Capture the cell that displays the provided text and extract its (x, y) central coordinate. 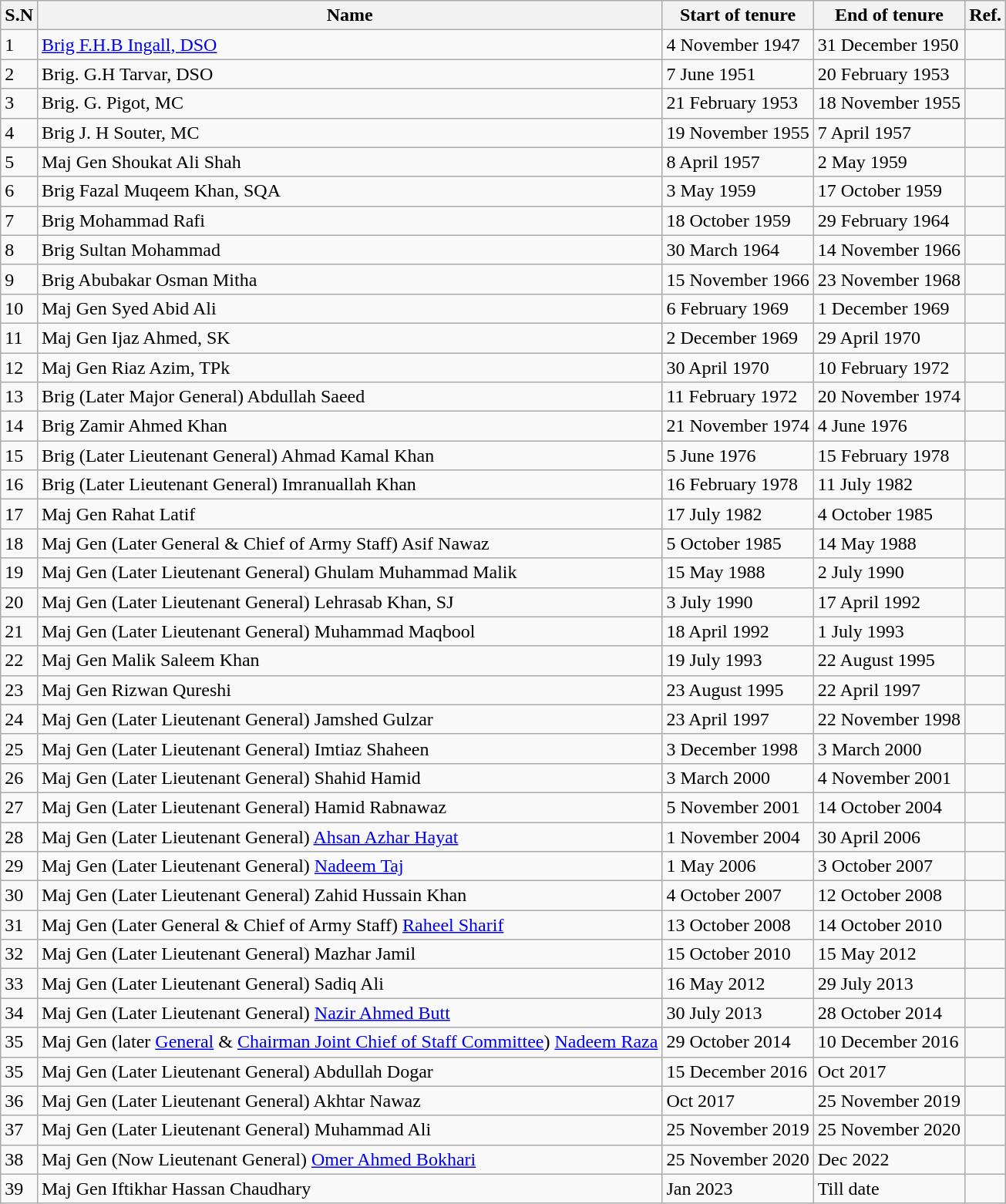
Maj Gen (Later Lieutenant General) Abdullah Dogar (349, 1071)
Maj Gen (Later Lieutenant General) Shahid Hamid (349, 778)
17 October 1959 (889, 191)
Start of tenure (738, 15)
15 February 1978 (889, 456)
36 (19, 1101)
4 (19, 133)
3 (19, 103)
4 June 1976 (889, 426)
15 October 2010 (738, 954)
Maj Gen Rizwan Qureshi (349, 690)
21 November 1974 (738, 426)
4 October 1985 (889, 514)
Maj Gen Malik Saleem Khan (349, 661)
Maj Gen (Later Lieutenant General) Muhammad Ali (349, 1130)
Maj Gen (Later Lieutenant General) Mazhar Jamil (349, 954)
21 February 1953 (738, 103)
Brig F.H.B Ingall, DSO (349, 45)
Maj Gen Syed Abid Ali (349, 308)
14 (19, 426)
Maj Gen Riaz Azim, TPk (349, 368)
Brig (Later Lieutenant General) Imranuallah Khan (349, 485)
Maj Gen (Now Lieutenant General) Omer Ahmed Bokhari (349, 1159)
Maj Gen Rahat Latif (349, 514)
29 October 2014 (738, 1042)
22 April 1997 (889, 690)
7 June 1951 (738, 74)
4 October 2007 (738, 896)
Maj Gen Shoukat Ali Shah (349, 162)
29 July 2013 (889, 984)
16 May 2012 (738, 984)
Maj Gen (Later Lieutenant General) Sadiq Ali (349, 984)
31 December 1950 (889, 45)
4 November 2001 (889, 778)
23 August 1995 (738, 690)
29 February 1964 (889, 220)
3 May 1959 (738, 191)
2 December 1969 (738, 338)
2 (19, 74)
20 November 1974 (889, 397)
Maj Gen (Later Lieutenant General) Imtiaz Shaheen (349, 748)
Brig Fazal Muqeem Khan, SQA (349, 191)
Brig Mohammad Rafi (349, 220)
30 (19, 896)
24 (19, 719)
Jan 2023 (738, 1189)
28 October 2014 (889, 1013)
37 (19, 1130)
32 (19, 954)
Brig Abubakar Osman Mitha (349, 279)
15 May 2012 (889, 954)
Ref. (985, 15)
1 December 1969 (889, 308)
1 November 2004 (738, 836)
Till date (889, 1189)
Maj Gen (Later Lieutenant General) Muhammad Maqbool (349, 631)
14 May 1988 (889, 543)
21 (19, 631)
3 December 1998 (738, 748)
38 (19, 1159)
19 (19, 573)
30 July 2013 (738, 1013)
Brig (Later Lieutenant General) Ahmad Kamal Khan (349, 456)
16 (19, 485)
12 (19, 368)
16 February 1978 (738, 485)
Maj Gen (Later General & Chief of Army Staff) Raheel Sharif (349, 925)
7 (19, 220)
22 November 1998 (889, 719)
Maj Gen (Later Lieutenant General) Hamid Rabnawaz (349, 807)
34 (19, 1013)
13 (19, 397)
14 October 2004 (889, 807)
22 (19, 661)
15 November 1966 (738, 279)
30 April 2006 (889, 836)
19 November 1955 (738, 133)
25 (19, 748)
5 November 2001 (738, 807)
39 (19, 1189)
2 July 1990 (889, 573)
1 (19, 45)
17 April 1992 (889, 602)
15 December 2016 (738, 1071)
Maj Gen (Later Lieutenant General) Nadeem Taj (349, 866)
23 (19, 690)
Maj Gen (later General & Chairman Joint Chief of Staff Committee) Nadeem Raza (349, 1042)
20 (19, 602)
13 October 2008 (738, 925)
Brig (Later Major General) Abdullah Saeed (349, 397)
18 October 1959 (738, 220)
11 February 1972 (738, 397)
3 July 1990 (738, 602)
17 July 1982 (738, 514)
S.N (19, 15)
Name (349, 15)
14 October 2010 (889, 925)
20 February 1953 (889, 74)
11 July 1982 (889, 485)
10 February 1972 (889, 368)
Maj Gen (Later Lieutenant General) Ghulam Muhammad Malik (349, 573)
2 May 1959 (889, 162)
23 April 1997 (738, 719)
Maj Gen Iftikhar Hassan Chaudhary (349, 1189)
18 (19, 543)
7 April 1957 (889, 133)
Dec 2022 (889, 1159)
29 April 1970 (889, 338)
4 November 1947 (738, 45)
5 (19, 162)
18 November 1955 (889, 103)
26 (19, 778)
Maj Gen (Later General & Chief of Army Staff) Asif Nawaz (349, 543)
8 April 1957 (738, 162)
30 April 1970 (738, 368)
Brig. G. Pigot, MC (349, 103)
15 (19, 456)
31 (19, 925)
Maj Gen (Later Lieutenant General) Zahid Hussain Khan (349, 896)
10 (19, 308)
3 October 2007 (889, 866)
17 (19, 514)
27 (19, 807)
Maj Gen (Later Lieutenant General) Ahsan Azhar Hayat (349, 836)
5 October 1985 (738, 543)
23 November 1968 (889, 279)
Brig. G.H Tarvar, DSO (349, 74)
11 (19, 338)
30 March 1964 (738, 250)
Maj Gen (Later Lieutenant General) Akhtar Nawaz (349, 1101)
Maj Gen (Later Lieutenant General) Nazir Ahmed Butt (349, 1013)
19 July 1993 (738, 661)
Maj Gen (Later Lieutenant General) Lehrasab Khan, SJ (349, 602)
9 (19, 279)
15 May 1988 (738, 573)
Brig J. H Souter, MC (349, 133)
Maj Gen (Later Lieutenant General) Jamshed Gulzar (349, 719)
End of tenure (889, 15)
1 May 2006 (738, 866)
Brig Zamir Ahmed Khan (349, 426)
Brig Sultan Mohammad (349, 250)
29 (19, 866)
1 July 1993 (889, 631)
6 (19, 191)
8 (19, 250)
Maj Gen Ijaz Ahmed, SK (349, 338)
5 June 1976 (738, 456)
14 November 1966 (889, 250)
22 August 1995 (889, 661)
33 (19, 984)
10 December 2016 (889, 1042)
12 October 2008 (889, 896)
6 February 1969 (738, 308)
18 April 1992 (738, 631)
28 (19, 836)
